Identify which cell holds the provided text, then report its [x, y] central coordinate. 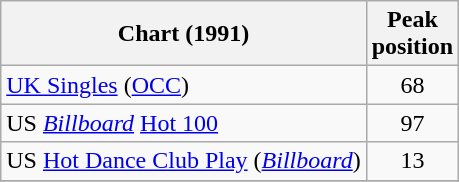
97 [412, 123]
13 [412, 161]
68 [412, 85]
US Hot Dance Club Play (Billboard) [184, 161]
Peakposition [412, 34]
UK Singles (OCC) [184, 85]
Chart (1991) [184, 34]
US Billboard Hot 100 [184, 123]
